From the cell containing the given text, extract its center point as (x, y) coordinate. 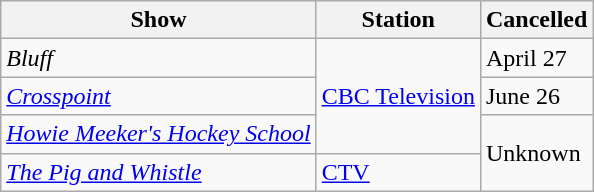
Bluff (158, 58)
Station (398, 20)
CBC Television (398, 96)
June 26 (536, 96)
April 27 (536, 58)
Show (158, 20)
CTV (398, 172)
Unknown (536, 153)
The Pig and Whistle (158, 172)
Cancelled (536, 20)
Howie Meeker's Hockey School (158, 134)
Crosspoint (158, 96)
